Scan for the cell matching the given text and deliver its [x, y] coordinate at center. 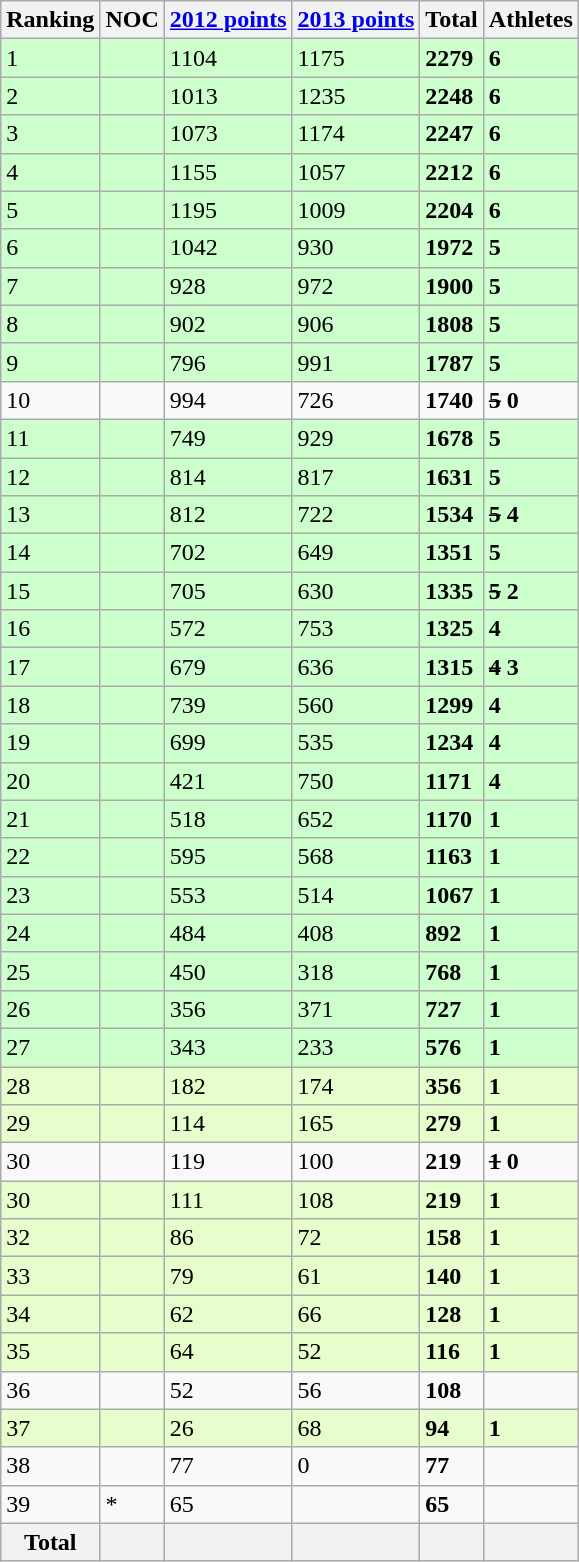
1057 [356, 172]
27 [50, 1047]
1335 [452, 591]
421 [228, 781]
72 [356, 1238]
18 [50, 705]
343 [228, 1047]
994 [228, 400]
165 [356, 1124]
1 0 [530, 1162]
32 [50, 1238]
2212 [452, 172]
20 [50, 781]
817 [356, 477]
24 [50, 933]
1170 [452, 819]
35 [50, 1352]
553 [228, 895]
727 [452, 1009]
1009 [356, 210]
182 [228, 1085]
NOC [132, 20]
2204 [452, 210]
119 [228, 1162]
9 [50, 362]
* [132, 1504]
1787 [452, 362]
1234 [452, 743]
568 [356, 857]
450 [228, 971]
649 [356, 553]
37 [50, 1428]
929 [356, 438]
814 [228, 477]
595 [228, 857]
1073 [228, 134]
22 [50, 857]
100 [356, 1162]
906 [356, 324]
5 4 [530, 515]
1631 [452, 477]
812 [228, 515]
62 [228, 1314]
5 2 [530, 591]
29 [50, 1124]
371 [356, 1009]
753 [356, 629]
930 [356, 248]
174 [356, 1085]
13 [50, 515]
1174 [356, 134]
39 [50, 1504]
722 [356, 515]
1171 [452, 781]
630 [356, 591]
128 [452, 1314]
25 [50, 971]
1900 [452, 286]
1013 [228, 96]
699 [228, 743]
991 [356, 362]
2247 [452, 134]
61 [356, 1276]
14 [50, 553]
726 [356, 400]
10 [50, 400]
68 [356, 1428]
Ranking [50, 20]
5 0 [530, 400]
1155 [228, 172]
1972 [452, 248]
64 [228, 1352]
636 [356, 667]
702 [228, 553]
17 [50, 667]
750 [356, 781]
972 [356, 286]
140 [452, 1276]
11 [50, 438]
705 [228, 591]
1740 [452, 400]
19 [50, 743]
1042 [228, 248]
279 [452, 1124]
86 [228, 1238]
518 [228, 819]
1195 [228, 210]
1325 [452, 629]
1315 [452, 667]
514 [356, 895]
158 [452, 1238]
892 [452, 933]
1808 [452, 324]
28 [50, 1085]
33 [50, 1276]
15 [50, 591]
1534 [452, 515]
1067 [452, 895]
796 [228, 362]
116 [452, 1352]
7 [50, 286]
23 [50, 895]
576 [452, 1047]
679 [228, 667]
36 [50, 1390]
3 [50, 134]
484 [228, 933]
111 [228, 1200]
1351 [452, 553]
Athletes [530, 20]
233 [356, 1047]
652 [356, 819]
34 [50, 1314]
408 [356, 933]
79 [228, 1276]
560 [356, 705]
572 [228, 629]
535 [356, 743]
318 [356, 971]
739 [228, 705]
2248 [452, 96]
1104 [228, 58]
902 [228, 324]
1163 [452, 857]
8 [50, 324]
1175 [356, 58]
2013 points [356, 20]
1678 [452, 438]
2012 points [228, 20]
749 [228, 438]
2279 [452, 58]
1299 [452, 705]
114 [228, 1124]
2 [50, 96]
16 [50, 629]
4 3 [530, 667]
38 [50, 1466]
0 [356, 1466]
21 [50, 819]
94 [452, 1428]
928 [228, 286]
1235 [356, 96]
12 [50, 477]
768 [452, 971]
56 [356, 1390]
66 [356, 1314]
